Output the [X, Y] coordinate of the center of the cell containing the given text.  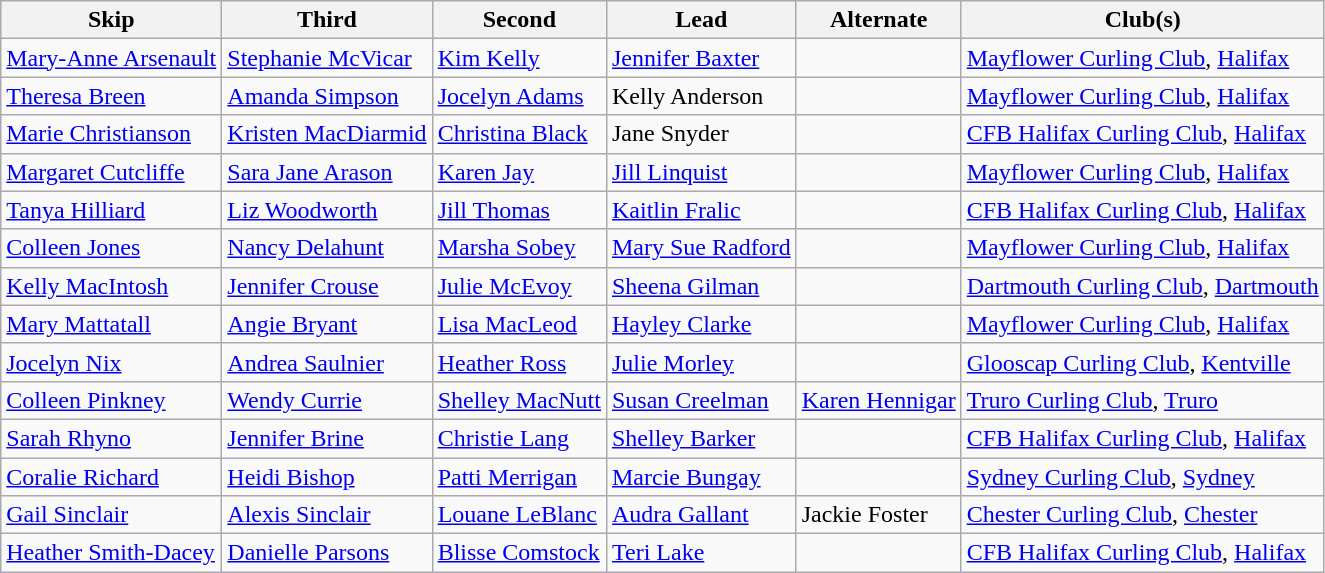
Glooscap Curling Club, Kentville [1142, 362]
Heidi Bishop [327, 477]
Nancy Delahunt [327, 248]
Club(s) [1142, 20]
Jackie Foster [878, 515]
Lisa MacLeod [519, 324]
Angie Bryant [327, 324]
Susan Creelman [701, 400]
Shelley Barker [701, 438]
Amanda Simpson [327, 96]
Theresa Breen [112, 96]
Margaret Cutcliffe [112, 172]
Jill Linquist [701, 172]
Julie McEvoy [519, 286]
Jill Thomas [519, 210]
Kaitlin Fralic [701, 210]
Kristen MacDiarmid [327, 134]
Mary Mattatall [112, 324]
Julie Morley [701, 362]
Christie Lang [519, 438]
Colleen Jones [112, 248]
Lead [701, 20]
Shelley MacNutt [519, 400]
Jane Snyder [701, 134]
Patti Merrigan [519, 477]
Sarah Rhyno [112, 438]
Gail Sinclair [112, 515]
Kelly MacIntosh [112, 286]
Mary Sue Radford [701, 248]
Karen Hennigar [878, 400]
Jennifer Crouse [327, 286]
Sheena Gilman [701, 286]
Marie Christianson [112, 134]
Sara Jane Arason [327, 172]
Skip [112, 20]
Danielle Parsons [327, 553]
Kim Kelly [519, 58]
Audra Gallant [701, 515]
Mary-Anne Arsenault [112, 58]
Chester Curling Club, Chester [1142, 515]
Christina Black [519, 134]
Jocelyn Nix [112, 362]
Kelly Anderson [701, 96]
Marsha Sobey [519, 248]
Wendy Currie [327, 400]
Jennifer Baxter [701, 58]
Jennifer Brine [327, 438]
Liz Woodworth [327, 210]
Tanya Hilliard [112, 210]
Alexis Sinclair [327, 515]
Third [327, 20]
Karen Jay [519, 172]
Andrea Saulnier [327, 362]
Second [519, 20]
Marcie Bungay [701, 477]
Stephanie McVicar [327, 58]
Coralie Richard [112, 477]
Hayley Clarke [701, 324]
Alternate [878, 20]
Louane LeBlanc [519, 515]
Heather Smith-Dacey [112, 553]
Sydney Curling Club, Sydney [1142, 477]
Truro Curling Club, Truro [1142, 400]
Dartmouth Curling Club, Dartmouth [1142, 286]
Blisse Comstock [519, 553]
Teri Lake [701, 553]
Heather Ross [519, 362]
Colleen Pinkney [112, 400]
Jocelyn Adams [519, 96]
